Locate the cell with the specified text and output its [X, Y] center coordinate. 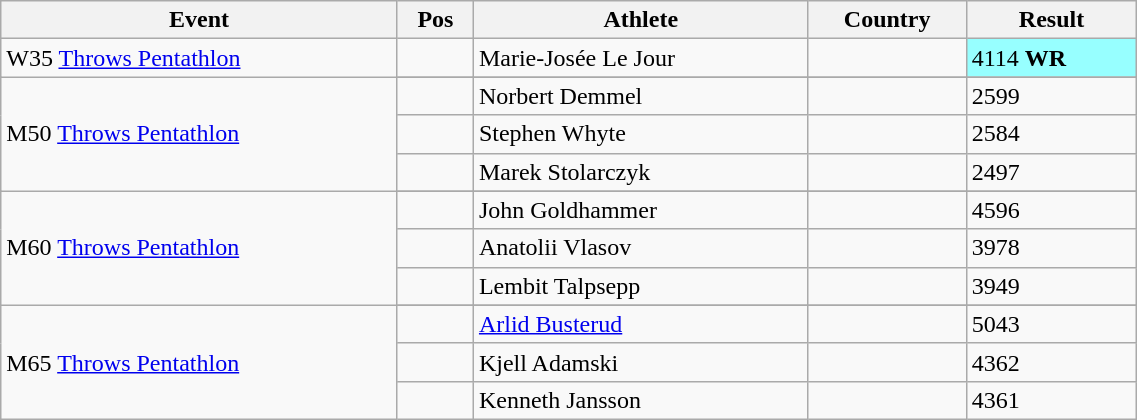
M65 Throws Pentathlon [200, 362]
Kenneth Jansson [640, 400]
4362 [1052, 362]
Marek Stolarczyk [640, 172]
Kjell Adamski [640, 362]
Lembit Talpsepp [640, 286]
Country [887, 20]
M50 Throws Pentathlon [200, 134]
2584 [1052, 134]
2599 [1052, 96]
4596 [1052, 210]
Anatolii Vlasov [640, 248]
4361 [1052, 400]
Norbert Demmel [640, 96]
Arlid Busterud [640, 324]
3978 [1052, 248]
Pos [435, 20]
John Goldhammer [640, 210]
5043 [1052, 324]
Result [1052, 20]
Marie-Josée Le Jour [640, 58]
M60 Throws Pentathlon [200, 248]
Event [200, 20]
Stephen Whyte [640, 134]
3949 [1052, 286]
Athlete [640, 20]
2497 [1052, 172]
W35 Throws Pentathlon [200, 58]
4114 WR [1052, 58]
